Capture the cell that displays the provided text and extract its (x, y) central coordinate. 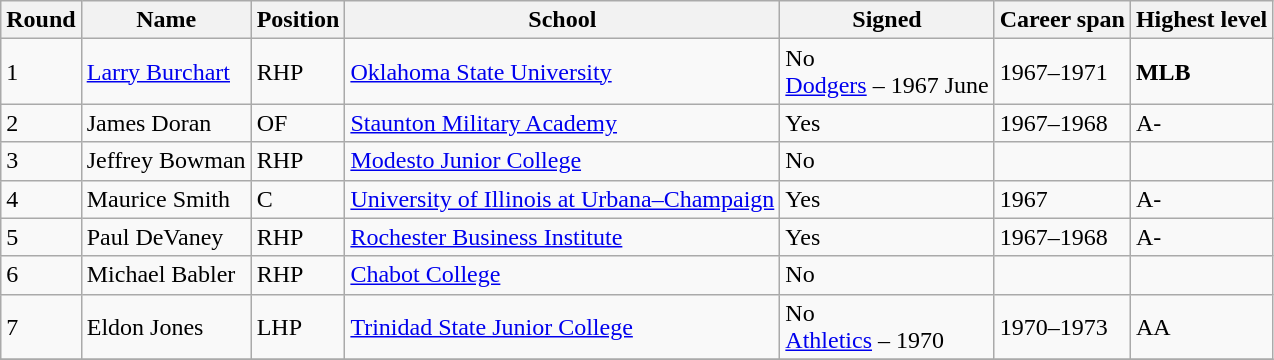
Larry Burchart (166, 72)
1967 (1062, 199)
AA (1201, 326)
4 (41, 199)
6 (41, 275)
Paul DeVaney (166, 237)
Position (298, 20)
Oklahoma State University (562, 72)
Round (41, 20)
C (298, 199)
Chabot College (562, 275)
Modesto Junior College (562, 161)
3 (41, 161)
Eldon Jones (166, 326)
Maurice Smith (166, 199)
University of Illinois at Urbana–Champaign (562, 199)
Highest level (1201, 20)
1970–1973 (1062, 326)
7 (41, 326)
Career span (1062, 20)
Michael Babler (166, 275)
NoDodgers – 1967 June (887, 72)
2 (41, 123)
Jeffrey Bowman (166, 161)
1 (41, 72)
Name (166, 20)
NoAthletics – 1970 (887, 326)
Signed (887, 20)
Rochester Business Institute (562, 237)
School (562, 20)
Trinidad State Junior College (562, 326)
James Doran (166, 123)
MLB (1201, 72)
LHP (298, 326)
5 (41, 237)
1967–1971 (1062, 72)
OF (298, 123)
Staunton Military Academy (562, 123)
